Detect which cell encompasses the target text, then output its (x, y) center coordinate. 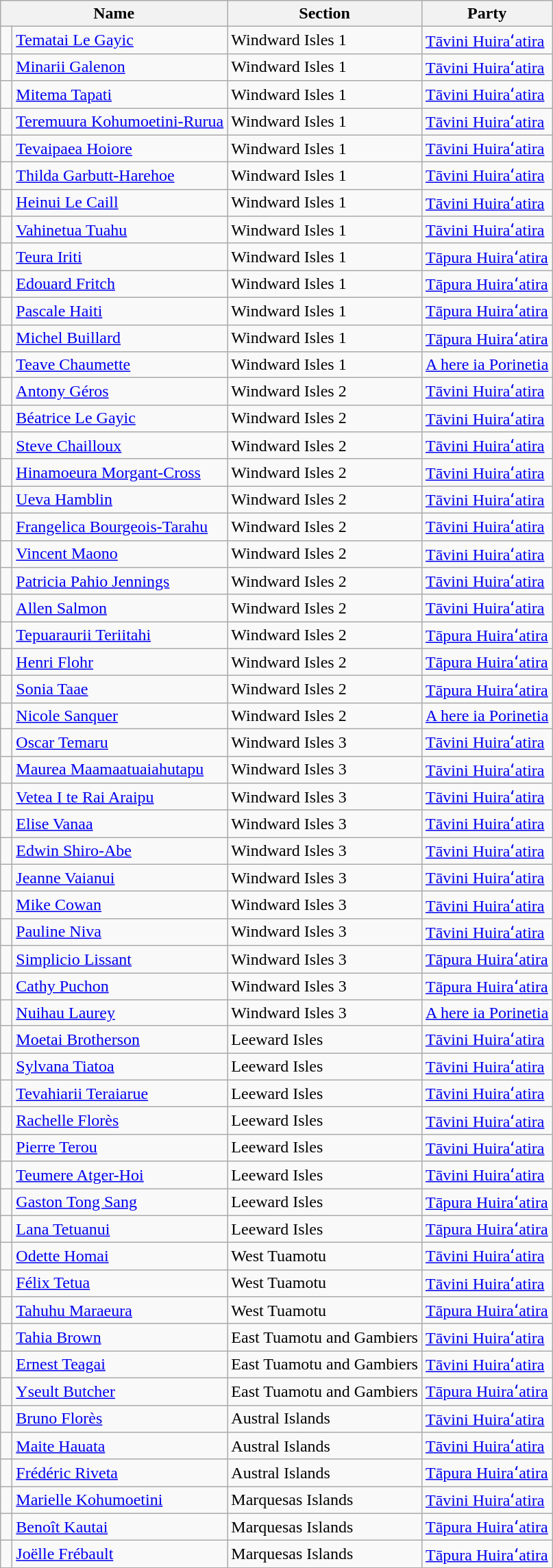
Sylvana Tiatoa (120, 1067)
Hinamoeura Morgant-Cross (120, 472)
Frangelica Bourgeois-Tarahu (120, 527)
Nicole Sanquer (120, 716)
Teave Chaumette (120, 365)
Pierre Terou (120, 1148)
Patricia Pahio Jennings (120, 581)
Mitema Tapati (120, 94)
Section (325, 14)
Henri Flohr (120, 662)
Heinui Le Caill (120, 203)
Maurea Maamaatuaiahutapu (120, 770)
Béatrice Le Gayic (120, 418)
Joëlle Frébault (120, 1554)
Maite Hauata (120, 1446)
Cathy Puchon (120, 986)
Tahuhu Maraeura (120, 1311)
Thilda Garbutt-Harehoe (120, 176)
Elise Vanaa (120, 824)
Teremuura Kohumoetini-Rurua (120, 122)
Rachelle Florès (120, 1121)
Félix Tetua (120, 1283)
Tevaipaea Hoiore (120, 149)
Pascale Haiti (120, 311)
Mike Cowan (120, 905)
Steve Chailloux (120, 446)
Yseult Butcher (120, 1391)
Tepuaraurii Teriitahi (120, 635)
Teura Iriti (120, 257)
Minarii Galenon (120, 67)
Allen Salmon (120, 608)
Tevahiarii Teraiarue (120, 1093)
Antony Géros (120, 392)
Frédéric Riveta (120, 1473)
Jeanne Vaianui (120, 878)
Sonia Taae (120, 690)
Ueva Hamblin (120, 500)
Odette Homai (120, 1256)
Pauline Niva (120, 932)
Moetai Brotherson (120, 1039)
Benoît Kautai (120, 1527)
Oscar Temaru (120, 742)
Gaston Tong Sang (120, 1202)
Tahia Brown (120, 1337)
Marielle Kohumoetini (120, 1500)
Lana Tetuanui (120, 1229)
Simplicio Lissant (120, 959)
Tematai Le Gayic (120, 40)
Name (114, 14)
Edouard Fritch (120, 284)
Michel Buillard (120, 338)
Bruno Florès (120, 1419)
Ernest Teagai (120, 1365)
Teumere Atger-Hoi (120, 1175)
Edwin Shiro-Abe (120, 851)
Vincent Maono (120, 554)
Vahinetua Tuahu (120, 230)
Party (487, 14)
Vetea I te Rai Araipu (120, 797)
Nuihau Laurey (120, 1013)
